Detect which cell encompasses the target text, then output its (X, Y) center coordinate. 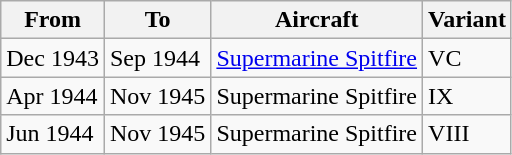
Dec 1943 (53, 58)
VIII (468, 134)
From (53, 20)
To (157, 20)
Sep 1944 (157, 58)
Variant (468, 20)
Apr 1944 (53, 96)
Aircraft (317, 20)
Jun 1944 (53, 134)
IX (468, 96)
VC (468, 58)
